Search for the cell housing the specified text and yield its (x, y) center coordinate. 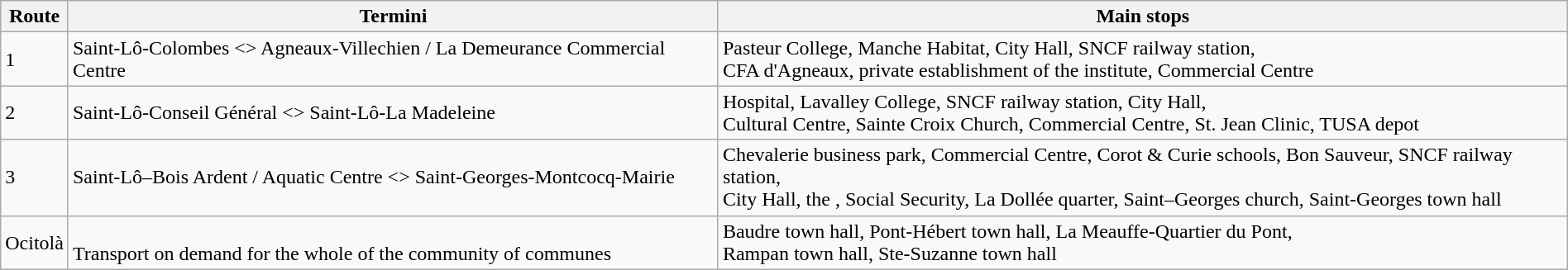
Ocitolà (35, 243)
Saint-Lô-Colombes <> Agneaux-Villechien / La Demeurance Commercial Centre (393, 59)
Baudre town hall, Pont-Hébert town hall, La Meauffe-Quartier du Pont,Rampan town hall, Ste-Suzanne town hall (1143, 243)
3 (35, 178)
Saint-Lô-Conseil Général <> Saint-Lô-La Madeleine (393, 112)
Main stops (1143, 17)
Saint-Lô–Bois Ardent / Aquatic Centre <> Saint-Georges-Montcocq-Mairie (393, 178)
2 (35, 112)
Termini (393, 17)
1 (35, 59)
Transport on demand for the whole of the community of communes (393, 243)
Pasteur College, Manche Habitat, City Hall, SNCF railway station,CFA d'Agneaux, private establishment of the institute, Commercial Centre (1143, 59)
Hospital, Lavalley College, SNCF railway station, City Hall,Cultural Centre, Sainte Croix Church, Commercial Centre, St. Jean Clinic, TUSA depot (1143, 112)
Route (35, 17)
